Extract the [X, Y] coordinate from the center of the cell holding the provided text.  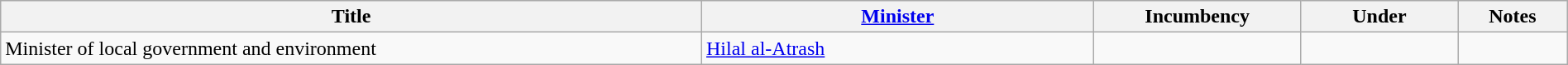
Incumbency [1198, 17]
Title [351, 17]
Under [1379, 17]
Minister of local government and environment [351, 48]
Hilal al-Atrash [898, 48]
Minister [898, 17]
Notes [1513, 17]
